Find where the given text appears and provide that cell's center as [X, Y] coordinate. 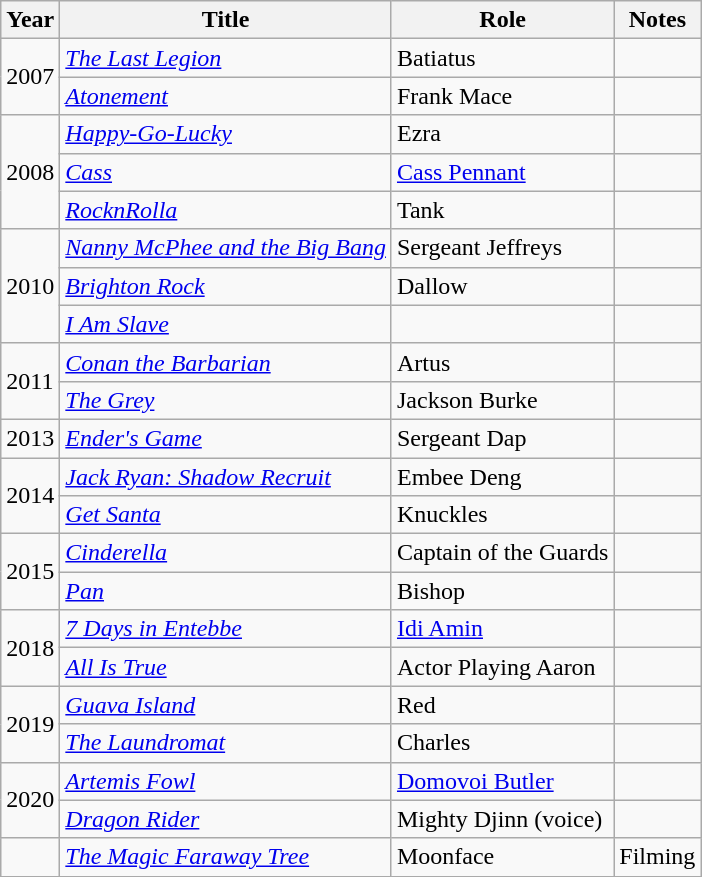
Cass Pennant [502, 172]
Brighton Rock [226, 286]
Role [502, 20]
Title [226, 20]
2010 [30, 286]
Captain of the Guards [502, 553]
Cass [226, 172]
The Grey [226, 400]
Guava Island [226, 705]
The Laundromat [226, 743]
Cinderella [226, 553]
Notes [658, 20]
7 Days in Entebbe [226, 629]
2020 [30, 800]
Nanny McPhee and the Big Bang [226, 248]
Jack Ryan: Shadow Recruit [226, 477]
Atonement [226, 96]
2011 [30, 381]
Bishop [502, 591]
Red [502, 705]
2014 [30, 496]
Get Santa [226, 515]
The Magic Faraway Tree [226, 857]
Jackson Burke [502, 400]
Tank [502, 210]
RocknRolla [226, 210]
Happy-Go-Lucky [226, 134]
Year [30, 20]
Knuckles [502, 515]
Sergeant Jeffreys [502, 248]
2008 [30, 172]
Pan [226, 591]
Embee Deng [502, 477]
Filming [658, 857]
Domovoi Butler [502, 781]
Dragon Rider [226, 819]
Ender's Game [226, 438]
2018 [30, 648]
Artus [502, 362]
Mighty Djinn (voice) [502, 819]
2007 [30, 77]
Batiatus [502, 58]
Idi Amin [502, 629]
All Is True [226, 667]
Charles [502, 743]
Sergeant Dap [502, 438]
2015 [30, 572]
2019 [30, 724]
Ezra [502, 134]
Dallow [502, 286]
The Last Legion [226, 58]
Conan the Barbarian [226, 362]
Artemis Fowl [226, 781]
Actor Playing Aaron [502, 667]
2013 [30, 438]
Moonface [502, 857]
Frank Mace [502, 96]
I Am Slave [226, 324]
